Identify which cell holds the provided text, then report its [X, Y] central coordinate. 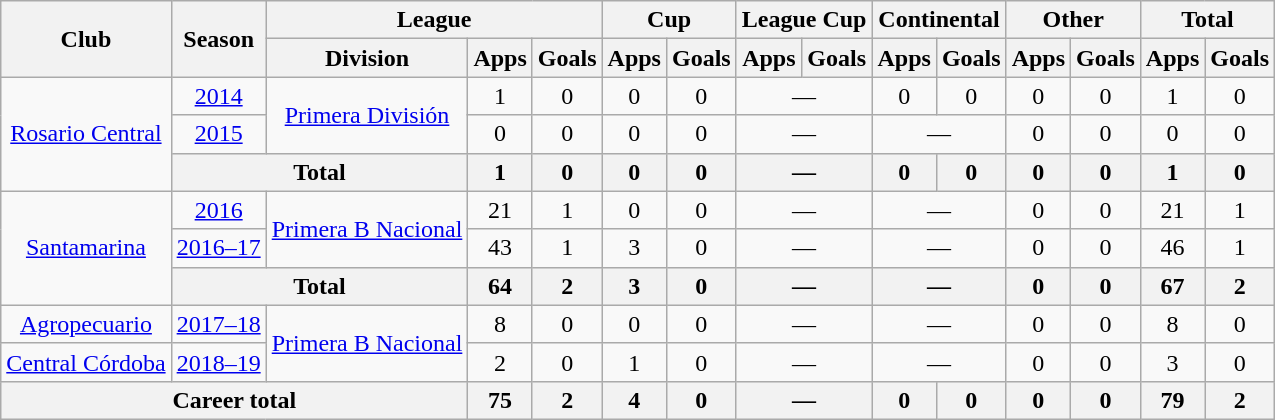
Continental [939, 20]
League Cup [804, 20]
43 [500, 248]
75 [500, 400]
2014 [218, 96]
Other [1073, 20]
67 [1172, 286]
Career total [234, 400]
2016–17 [218, 248]
4 [634, 400]
64 [500, 286]
League [434, 20]
79 [1172, 400]
2018–19 [218, 362]
2015 [218, 134]
2016 [218, 210]
Primera División [367, 115]
46 [1172, 248]
Division [367, 58]
Club [86, 39]
Season [218, 39]
Rosario Central [86, 134]
Santamarina [86, 248]
Cup [669, 20]
2017–18 [218, 324]
Central Córdoba [86, 362]
Agropecuario [86, 324]
